From the cell containing the given text, extract its center point as (X, Y) coordinate. 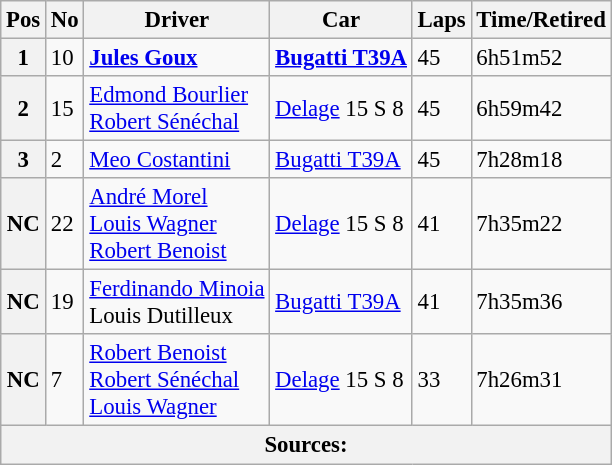
7h35m22 (541, 224)
3 (24, 160)
6h59m42 (541, 108)
19 (65, 302)
Ferdinando Minoia Louis Dutilleux (177, 302)
1 (24, 58)
15 (65, 108)
Robert Benoist Robert Sénéchal Louis Wagner (177, 380)
7h35m36 (541, 302)
Time/Retired (541, 20)
Pos (24, 20)
Sources: (306, 445)
7 (65, 380)
No (65, 20)
Laps (442, 20)
22 (65, 224)
André Morel Louis Wagner Robert Benoist (177, 224)
Edmond Bourlier Robert Sénéchal (177, 108)
6h51m52 (541, 58)
Meo Costantini (177, 160)
7h26m31 (541, 380)
Driver (177, 20)
Jules Goux (177, 58)
Car (341, 20)
10 (65, 58)
33 (442, 380)
7h28m18 (541, 160)
